Scan for the cell matching the given text and deliver its (X, Y) coordinate at center. 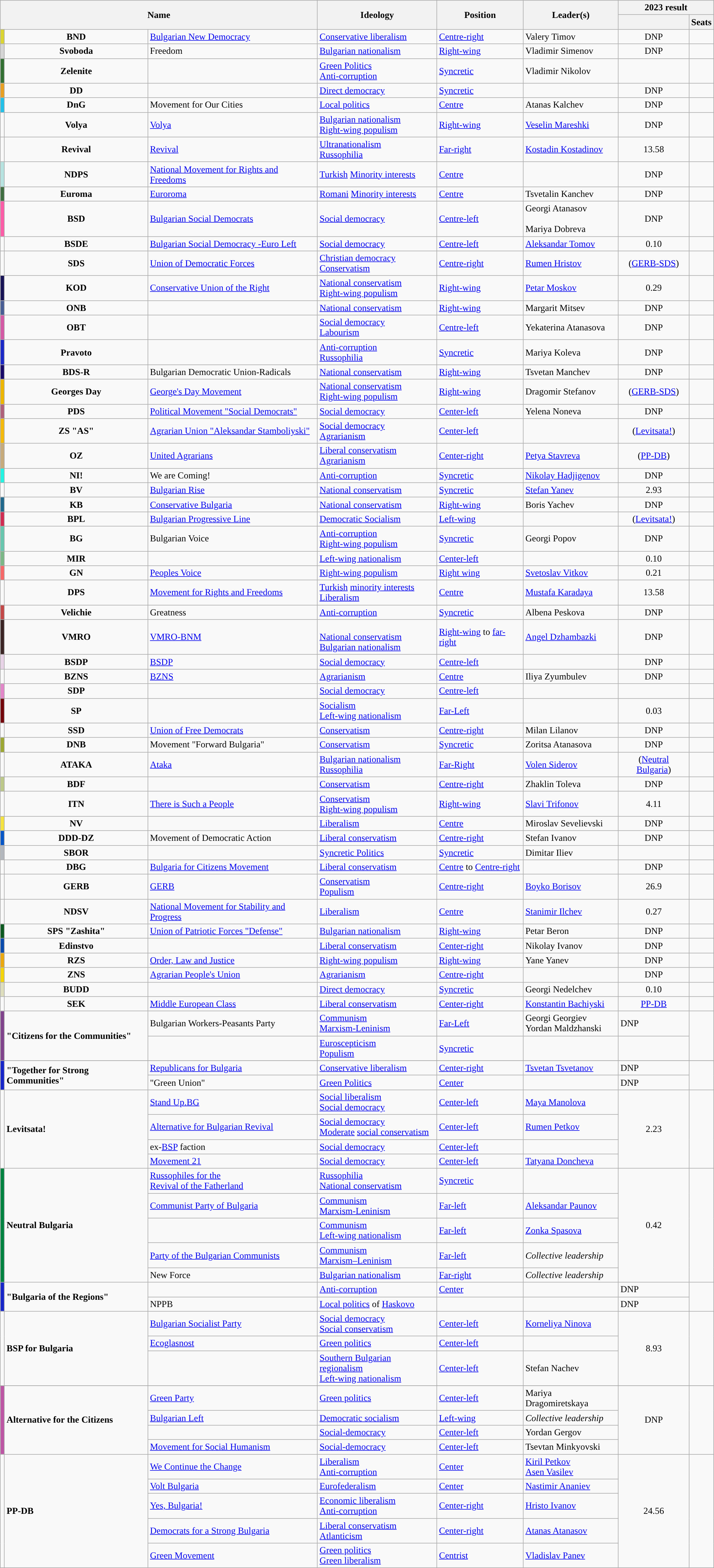
Angel Dzhambazki (571, 637)
Tsvetalin Kanchev (571, 194)
26.9 (654, 887)
2023 result (666, 8)
Georgi Atanasov Mariya Dobreva (571, 219)
Bulgarian Democratic Union-Radicals (233, 372)
National conservatism Bulgarian nationalism (377, 637)
Political Movement "Social Democrats" (233, 411)
Stand Up.BG (233, 1102)
Stefan Nachev (571, 1368)
MIR (76, 558)
Green Party (233, 1398)
Ecoglasnost (233, 1343)
Liberal conservatism Atlanticism (377, 1531)
Democratic Socialism (377, 519)
Euroma (76, 194)
Ultranationalism Russophilia (377, 150)
Movement for Social Humanism (233, 1447)
Aleksandar Paunov (571, 1206)
VMRO (76, 637)
DnG (76, 105)
ZS "AS" (76, 431)
"Together for Strong Communities" (76, 1075)
SSD (76, 730)
Georgi Popov (571, 539)
National Movement for Rights and Freedoms (233, 174)
Zelenite (76, 71)
Kostadin Kostadinov (571, 150)
PDS (76, 411)
ATAKA (76, 765)
Mariya Dragomiretskaya (571, 1398)
Bulgarian Social Democracy -Euro Left (233, 244)
BPL (76, 519)
Socialism Left-wing nationalism (377, 710)
Russophiles for theRevival of the Fatherland (233, 1181)
"Bulgaria of the Regions" (76, 1297)
Margarit Mitsev (571, 308)
Milan Lilanov (571, 730)
Tatyana Doncheva (571, 1161)
SDP (76, 691)
RZS (76, 960)
Green Movement (233, 1556)
Bulgarian Social Democrats (233, 219)
Local politics of Haskovo (377, 1304)
Rumen Petkov (571, 1127)
Leader(s) (571, 15)
Mariya Koleva (571, 353)
Nastimir Ananiev (571, 1486)
SEK (76, 1004)
Freedom (233, 51)
0.27 (654, 912)
BSDE (76, 244)
Turkish Minority interests (377, 174)
Slavi Trifonov (571, 803)
KOD (76, 288)
"Green Union" (233, 1082)
Konstantin Bachiyski (571, 1004)
We Continue the Change (233, 1467)
Democratic socialism (377, 1418)
Miroslav Sevelievski (571, 823)
Centre to Centre-right (480, 867)
Conservatism Populism (377, 887)
Social democracy Labourism (377, 327)
SDS (76, 263)
There is Such a People (233, 803)
Bulgarian New Democracy (233, 37)
Order, Law and Justice (233, 960)
Tsvetan Manchev (571, 372)
Seats (701, 22)
BV (76, 490)
Zoritsa Atanasova (571, 745)
Turkish minority interests Liberalism (377, 593)
Kiril Petkov Asen Vasilev (571, 1467)
Peoples Voice (233, 573)
NI! (76, 475)
DNB (76, 745)
24.56 (654, 1511)
Vladislav Panev (571, 1556)
Georgi Nedelchev (571, 989)
ONB (76, 308)
NDPS (76, 174)
Yekaterina Atanasova (571, 327)
Social democracy Moderate social conservatism (377, 1127)
Union of Free Democrats (233, 730)
Boyko Borisov (571, 887)
SPS "Zashita" (76, 931)
Iliya Zyumbulev (571, 676)
National Movement for Stability and Progress (233, 912)
0.29 (654, 288)
ZNS (76, 975)
Union of Democratic Forces (233, 263)
Neutral Bulgaria (76, 1225)
Far-Right (480, 765)
Democrats for a Strong Bulgaria (233, 1531)
Movement of Democratic Action (233, 838)
Bulgaria for Citizens Movement (233, 867)
Christian democracy Conservatism (377, 263)
Left-wing nationalism (377, 558)
Maya Manolova (571, 1102)
Bulgarian Rise (233, 490)
DDD-DZ (76, 838)
Levitsata! (76, 1129)
Movement for Rights and Freedoms (233, 593)
NDSV (76, 912)
Green politics Green liberalism (377, 1556)
OBT (76, 327)
Ataka (233, 765)
Tsvetan Tsvetanov (571, 1068)
Agrarian People's Union (233, 975)
0.42 (654, 1225)
RussophiliaNational conservatism (377, 1181)
Position (480, 15)
Anti-corruption Russophilia (377, 353)
Alternative for Bulgarian Revival (233, 1127)
Syncretic Politics (377, 853)
(Neutral Bulgaria) (654, 765)
NV (76, 823)
Georgi Georgiev Yordan Maldzhanski (571, 1023)
Yordan Gergov (571, 1432)
Social democracy Agrarianism (377, 431)
We are Coming! (233, 475)
Right-wing to far-right (480, 637)
GN (76, 573)
BUDD (76, 989)
Union of Patriotic Forces "Defense" (233, 931)
Edinstvo (76, 946)
Tsevtan Minkyovski (571, 1447)
Conservative Bulgaria (233, 504)
2.93 (654, 490)
Stefan Yanev (571, 490)
2.23 (654, 1129)
Greatness (233, 612)
ex-BSP faction (233, 1146)
Aleksandar Tomov (571, 244)
DPS (76, 593)
New Force (233, 1275)
Social liberalismSocial democracy (377, 1102)
Hristo Ivanov (571, 1506)
Green Politics Anti-corruption (377, 71)
Eurofederalism (377, 1486)
Valery Timov (571, 37)
Movement "Forward Bulgaria" (233, 745)
Euroroma (233, 194)
Yelena Noneva (571, 411)
Yane Yanev (571, 960)
CommunismMarxism–Leninism (377, 1255)
United Agrarians (233, 456)
Svetoslav Vitkov (571, 573)
Romani Minority interests (377, 194)
Nikolay Ivanov (571, 946)
Right wing (480, 573)
George's Day Movement (233, 391)
Dragomir Stefanov (571, 391)
Middle European Class (233, 1004)
Volen Siderov (571, 765)
Agrarian Union "Aleksandar Stamboliyski" (233, 431)
Bulgarian Left (233, 1418)
Velichie (76, 612)
Petar Beron (571, 931)
Conservatism Right-wing populism (377, 803)
LiberalismAnti-corruption (377, 1467)
Vladimir Simenov (571, 51)
Anti-corruption Right-wing populism (377, 539)
0.21 (654, 573)
OZ (76, 456)
Stanimir Ilchev (571, 912)
Southern Bulgarian regionalism Left-wing nationalism (377, 1368)
Party of the Bulgarian Communists (233, 1255)
Stefan Ivanov (571, 838)
Liberal conservatism Agrarianism (377, 456)
Social democracySocial conservatism (377, 1324)
Dimitar Iliev (571, 853)
(PP-DB) (654, 456)
Name (159, 15)
Green Politics (377, 1082)
Vladimir Nikolov (571, 71)
Yes, Bulgaria! (233, 1506)
ITN (76, 803)
NPPB (233, 1304)
Zonka Spasova (571, 1231)
Movement 21 (233, 1161)
Rumen Hristov (571, 263)
EuroscepticismPopulism (377, 1048)
DD (76, 90)
Bulgarian Socialist Party (233, 1324)
BDS-R (76, 372)
Bulgarian Progressive Line (233, 519)
Alternative for the Citizens (76, 1420)
KB (76, 504)
4.11 (654, 803)
Mustafa Karadaya (571, 593)
Atanas Atanasov (571, 1531)
SBOR (76, 853)
Bulgarian Workers-Peasants Party (233, 1023)
Economic liberalism Anti-corruption (377, 1506)
BDF (76, 784)
BND (76, 37)
BSP for Bulgaria (76, 1348)
Atanas Kalchev (571, 105)
Korneliya Ninova (571, 1324)
Bulgarian Voice (233, 539)
Ideology (377, 15)
Pravoto (76, 353)
BG (76, 539)
8.93 (654, 1348)
Georges Day (76, 391)
SP (76, 710)
Republicans for Bulgaria (233, 1068)
Communist Party of Bulgaria (233, 1206)
DBG (76, 867)
Bulgarian nationalism Russophilia (377, 765)
Svoboda (76, 51)
0.03 (654, 710)
Petar Moskov (571, 288)
Bulgarian nationalism Right-wing populism (377, 124)
Boris Yachev (571, 504)
Movement for Our Cities (233, 105)
BSD (76, 219)
Albena Peskova (571, 612)
VMRO-BNM (233, 637)
Veselin Mareshki (571, 124)
"Citizens for the Communities" (76, 1036)
Centrist (480, 1556)
Zhaklin Toleva (571, 784)
Volt Bulgaria (233, 1486)
CommunismLeft-wing nationalism (377, 1231)
Conservative Union of the Right (233, 288)
Nikolay Hadjigenov (571, 475)
Petya Stavreva (571, 456)
Local politics (377, 105)
